Search for the cell housing the specified text and yield its (X, Y) center coordinate. 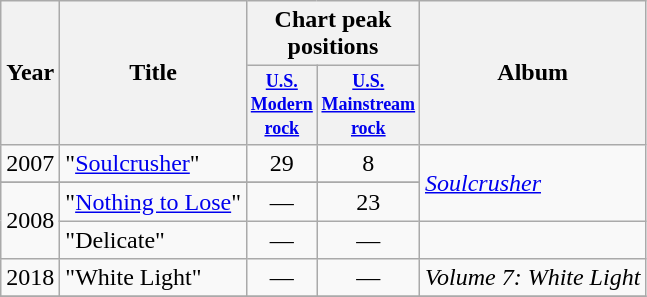
Soulcrusher (532, 183)
2008 (30, 221)
2018 (30, 278)
Chart peak positions (332, 34)
Volume 7: White Light (532, 278)
8 (368, 164)
2007 (30, 164)
"White Light" (154, 278)
29 (282, 164)
U.S.Modern rock (282, 106)
"Nothing to Lose" (154, 202)
U.S.Mainstream rock (368, 106)
"Delicate" (154, 240)
23 (368, 202)
Year (30, 73)
Album (532, 73)
"Soulcrusher" (154, 164)
Title (154, 73)
